From the cell containing the given text, extract its center point as (X, Y) coordinate. 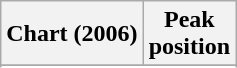
Peakposition (189, 34)
Chart (2006) (72, 34)
